Determine the [x, y] coordinate at the center of the cell enclosing the given text.  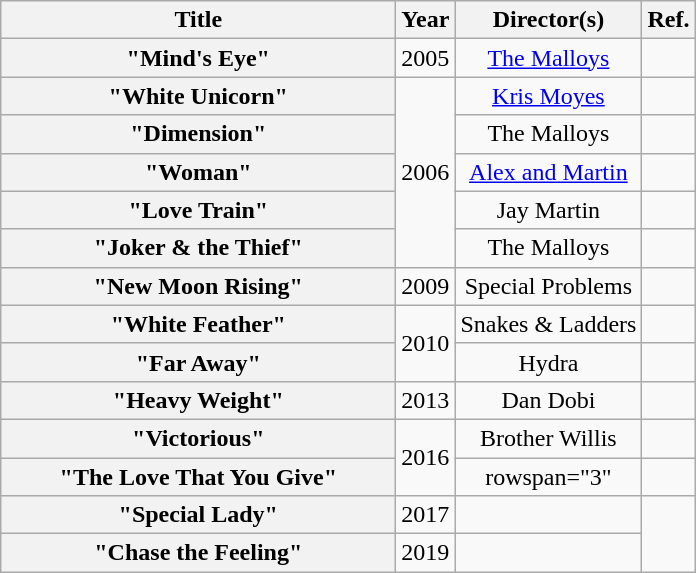
rowspan="3" [548, 477]
2006 [426, 172]
"Far Away" [198, 362]
2017 [426, 515]
"Love Train" [198, 210]
"Special Lady" [198, 515]
"Heavy Weight" [198, 400]
"White Unicorn" [198, 96]
"White Feather" [198, 324]
Ref. [668, 20]
Brother Willis [548, 438]
"Joker & the Thief" [198, 248]
Kris Moyes [548, 96]
2019 [426, 553]
Jay Martin [548, 210]
"Woman" [198, 172]
2016 [426, 457]
Snakes & Ladders [548, 324]
Title [198, 20]
Hydra [548, 362]
2013 [426, 400]
2009 [426, 286]
Special Problems [548, 286]
Director(s) [548, 20]
"Chase the Feeling" [198, 553]
2010 [426, 343]
Dan Dobi [548, 400]
"Mind's Eye" [198, 58]
Year [426, 20]
"New Moon Rising" [198, 286]
"The Love That You Give" [198, 477]
Alex and Martin [548, 172]
2005 [426, 58]
"Dimension" [198, 134]
"Victorious" [198, 438]
